Locate the cell with the specified text and output its (X, Y) center coordinate. 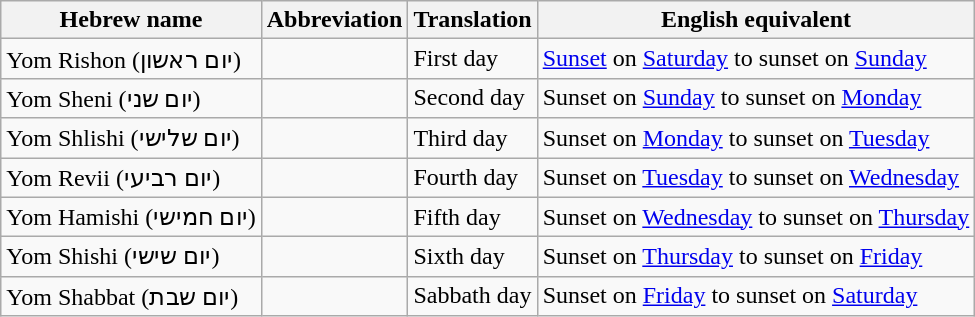
Yom Rishon (יום ראשון) (131, 59)
First day (472, 59)
Yom Revii (יום רביעי) (131, 178)
Sunset on Thursday to sunset on Friday (756, 257)
Translation (472, 20)
Sabbath day (472, 296)
Sunset on Monday to sunset on Tuesday (756, 138)
Sunset on Friday to sunset on Saturday (756, 296)
Yom Shlishi (יום שלישי) (131, 138)
Yom Shishi (יום שישי) (131, 257)
Abbreviation (334, 20)
English equivalent (756, 20)
Hebrew name (131, 20)
Yom Shabbat (יום שבת) (131, 296)
Yom Hamishi (יום חמישי) (131, 217)
Sunset on Tuesday to sunset on Wednesday (756, 178)
Yom Sheni (יום שני) (131, 98)
Second day (472, 98)
Fourth day (472, 178)
Fifth day (472, 217)
Third day (472, 138)
Sunset on Saturday to sunset on Sunday (756, 59)
Sunset on Sunday to sunset on Monday (756, 98)
Sixth day (472, 257)
Sunset on Wednesday to sunset on Thursday (756, 217)
